Extract the [X, Y] coordinate from the center of the cell holding the provided text.  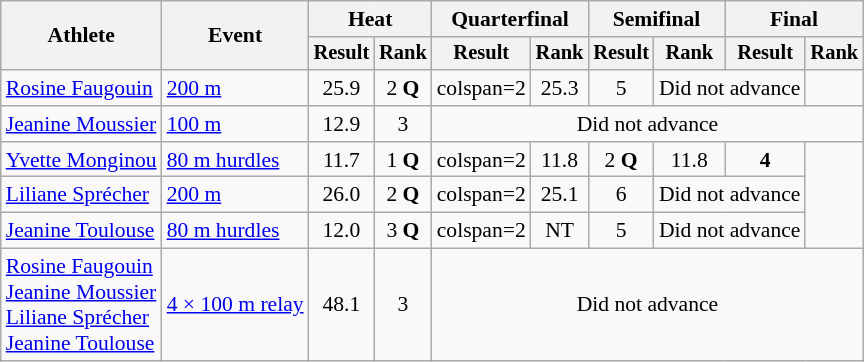
11.7 [342, 160]
48.1 [342, 305]
Quarterfinal [510, 19]
12.0 [342, 231]
1 Q [403, 160]
4 [766, 160]
Yvette Monginou [82, 160]
25.9 [342, 88]
25.3 [560, 88]
26.0 [342, 195]
12.9 [342, 124]
100 m [236, 124]
Heat [370, 19]
Rosine FaugouinJeanine MoussierLiliane SprécherJeanine Toulouse [82, 305]
25.1 [560, 195]
NT [560, 231]
4 × 100 m relay [236, 305]
Rosine Faugouin [82, 88]
Event [236, 36]
Jeanine Toulouse [82, 231]
Jeanine Moussier [82, 124]
Semifinal [656, 19]
6 [621, 195]
3 Q [403, 231]
Liliane Sprécher [82, 195]
Final [794, 19]
Athlete [82, 36]
